Determine the [X, Y] coordinate at the center of the cell enclosing the given text.  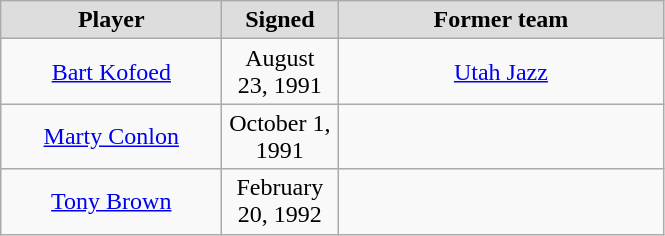
October 1, 1991 [280, 136]
Signed [280, 20]
August 23, 1991 [280, 72]
Bart Kofoed [112, 72]
Tony Brown [112, 202]
Former team [501, 20]
Marty Conlon [112, 136]
Player [112, 20]
February 20, 1992 [280, 202]
Utah Jazz [501, 72]
